For the text-containing cell, return its midpoint in (X, Y) coordinate format. 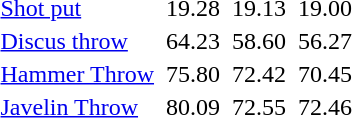
75.80 (194, 74)
72.42 (260, 74)
58.60 (260, 41)
64.23 (194, 41)
